Determine the (X, Y) coordinate at the center of the cell enclosing the given text.  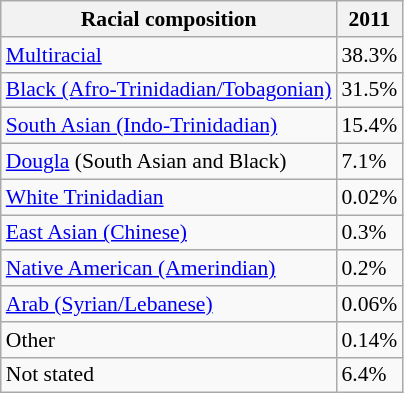
0.02% (369, 197)
Not stated (169, 375)
0.3% (369, 233)
Multiracial (169, 55)
38.3% (369, 55)
0.06% (369, 304)
2011 (369, 19)
Dougla (South Asian and Black) (169, 162)
15.4% (369, 126)
31.5% (369, 90)
6.4% (369, 375)
Racial composition (169, 19)
Other (169, 340)
White Trinidadian (169, 197)
Arab (Syrian/Lebanese) (169, 304)
East Asian (Chinese) (169, 233)
7.1% (369, 162)
Native American (Amerindian) (169, 269)
0.2% (369, 269)
South Asian (Indo-Trinidadian) (169, 126)
0.14% (369, 340)
Black (Afro-Trinidadian/Tobagonian) (169, 90)
